Capture the cell that displays the provided text and extract its (X, Y) central coordinate. 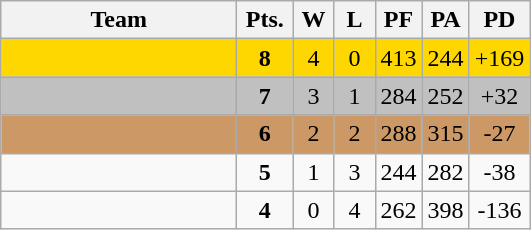
PA (446, 20)
+32 (500, 96)
315 (446, 134)
252 (446, 96)
L (354, 20)
413 (398, 58)
398 (446, 210)
284 (398, 96)
7 (265, 96)
288 (398, 134)
+169 (500, 58)
262 (398, 210)
PF (398, 20)
5 (265, 172)
Pts. (265, 20)
-136 (500, 210)
282 (446, 172)
PD (500, 20)
6 (265, 134)
8 (265, 58)
-38 (500, 172)
W (314, 20)
-27 (500, 134)
Team (119, 20)
